Pinpoint the cell where the given text exists, returning its [X, Y] midpoint coordinate. 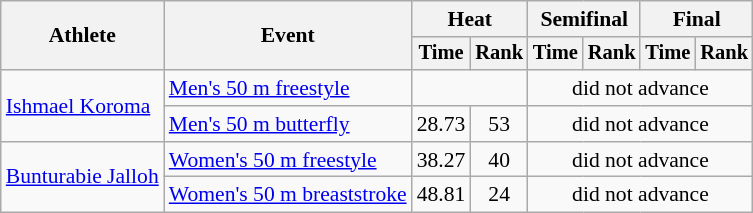
Men's 50 m freestyle [288, 88]
Athlete [82, 36]
Men's 50 m butterfly [288, 124]
24 [499, 195]
38.27 [442, 160]
Women's 50 m breaststroke [288, 195]
Ishmael Koroma [82, 106]
Heat [470, 19]
48.81 [442, 195]
28.73 [442, 124]
40 [499, 160]
Bunturabie Jalloh [82, 178]
Women's 50 m freestyle [288, 160]
53 [499, 124]
Semifinal [584, 19]
Final [696, 19]
Event [288, 36]
